For the text-containing cell, return its midpoint in [X, Y] coordinate format. 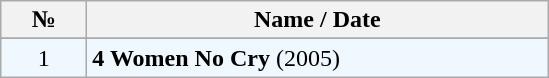
Name / Date [318, 20]
№ [44, 20]
4 Women No Cry (2005) [318, 58]
1 [44, 58]
